From the cell containing the given text, extract its center point as [X, Y] coordinate. 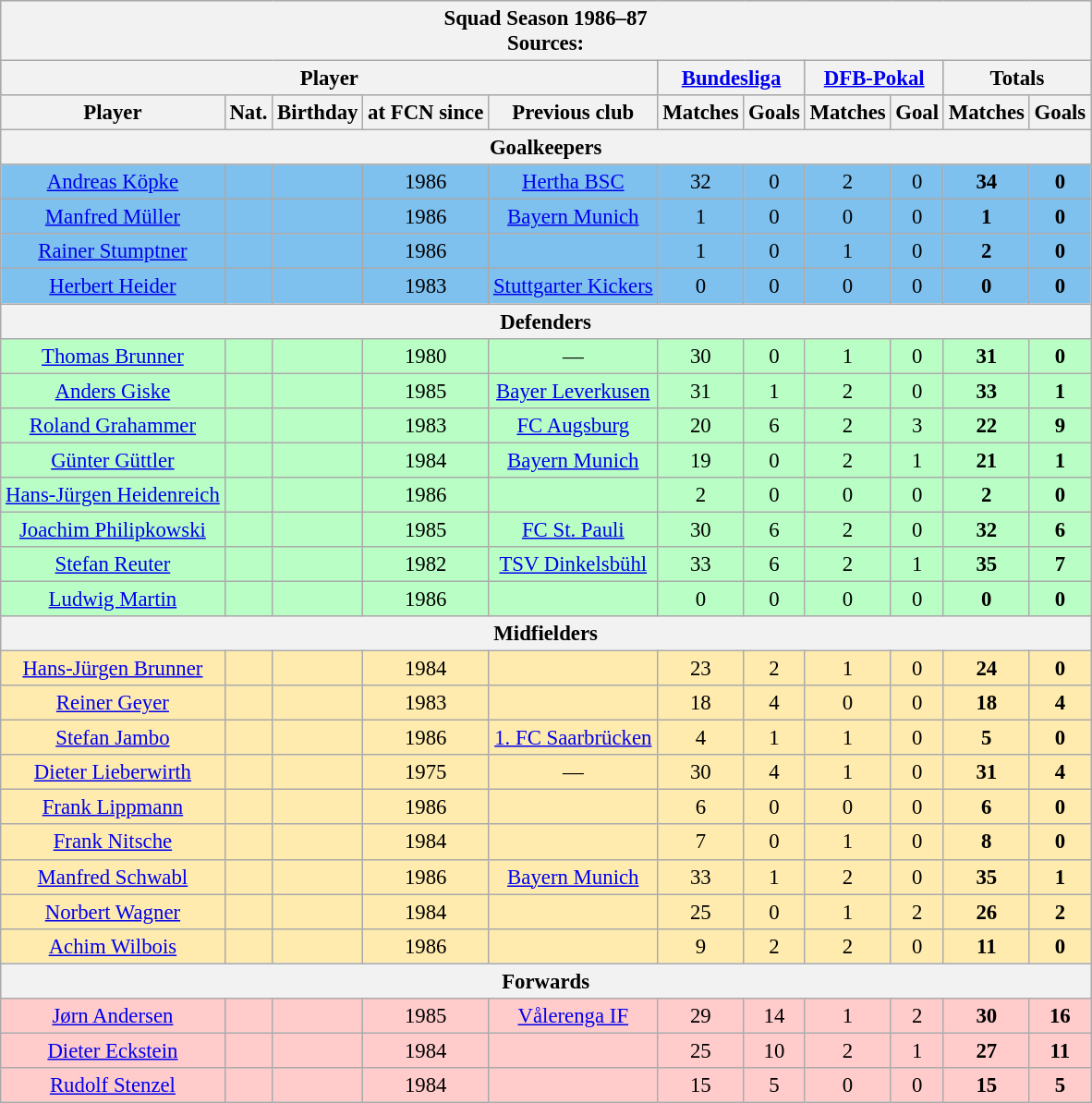
14 [774, 1016]
1982 [426, 564]
Roland Grahammer [113, 425]
at FCN since [426, 113]
Norbert Wagner [113, 912]
Achim Wilbois [113, 946]
29 [700, 1016]
Günter Güttler [113, 460]
Birthday [318, 113]
1980 [426, 356]
22 [987, 425]
Andreas Köpke [113, 182]
Hertha BSC [573, 182]
Hans-Jürgen Brunner [113, 669]
Herbert Heider [113, 286]
Stefan Reuter [113, 564]
Nat. [249, 113]
Previous club [573, 113]
Squad Season 1986–87Sources: [546, 31]
FC Augsburg [573, 425]
Thomas Brunner [113, 356]
27 [987, 1050]
Goalkeepers [546, 148]
Frank Nitsche [113, 842]
Dieter Lieberwirth [113, 772]
Reiner Geyer [113, 703]
Rudolf Stenzel [113, 1085]
Joachim Philipkowski [113, 529]
16 [1060, 1016]
1975 [426, 772]
Goal [916, 113]
Forwards [546, 981]
10 [774, 1050]
Anders Giske [113, 391]
23 [700, 669]
Totals [1016, 79]
20 [700, 425]
8 [987, 842]
Dieter Eckstein [113, 1050]
Stefan Jambo [113, 738]
Jørn Andersen [113, 1016]
Hans-Jürgen Heidenreich [113, 495]
Ludwig Martin [113, 599]
1. FC Saarbrücken [573, 738]
Defenders [546, 321]
TSV Dinkelsbühl [573, 564]
Bundesliga [732, 79]
21 [987, 460]
Bayer Leverkusen [573, 391]
Manfred Schwabl [113, 877]
19 [700, 460]
Rainer Stumptner [113, 252]
26 [987, 912]
Manfred Müller [113, 217]
Frank Lippmann [113, 807]
DFB-Pokal [874, 79]
3 [916, 425]
24 [987, 669]
FC St. Pauli [573, 529]
Midfielders [546, 634]
Vålerenga IF [573, 1016]
34 [987, 182]
Stuttgarter Kickers [573, 286]
